Locate the cell with the specified text and output its (X, Y) center coordinate. 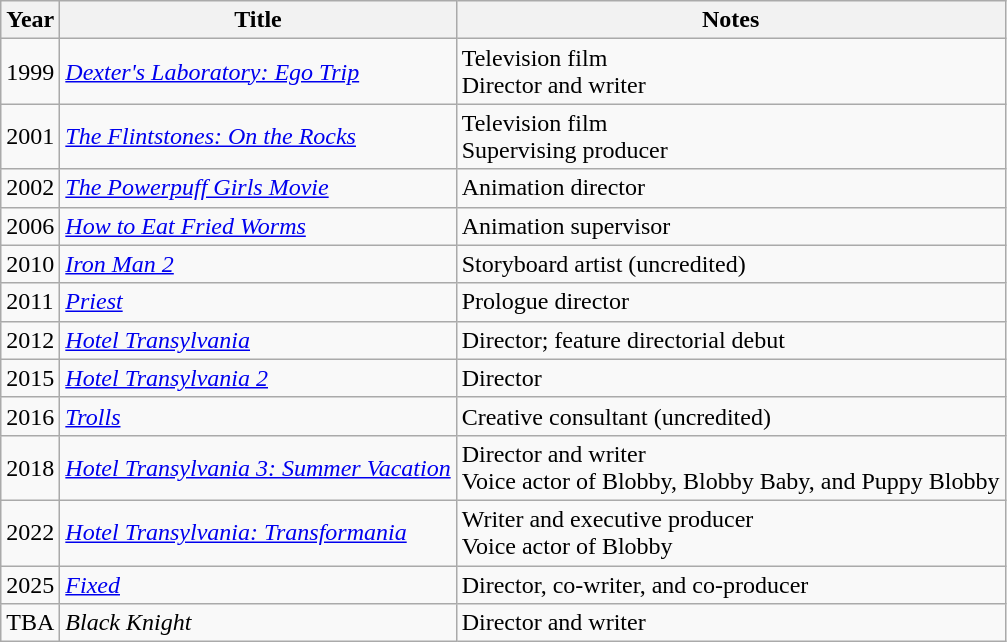
Fixed (258, 585)
Director, co-writer, and co-producer (730, 585)
Director and writerVoice actor of Blobby, Blobby Baby, and Puppy Blobby (730, 468)
2016 (30, 416)
Television filmSupervising producer (730, 136)
1999 (30, 72)
2018 (30, 468)
How to Eat Fried Worms (258, 226)
The Powerpuff Girls Movie (258, 188)
Director (730, 378)
2015 (30, 378)
Hotel Transylvania 3: Summer Vacation (258, 468)
TBA (30, 623)
Title (258, 20)
2010 (30, 264)
Black Knight (258, 623)
Animation supervisor (730, 226)
Prologue director (730, 302)
Television film Director and writer (730, 72)
Storyboard artist (uncredited) (730, 264)
2022 (30, 532)
Notes (730, 20)
Animation director (730, 188)
The Flintstones: On the Rocks (258, 136)
Hotel Transylvania 2 (258, 378)
Hotel Transylvania (258, 340)
Iron Man 2 (258, 264)
Trolls (258, 416)
Dexter's Laboratory: Ego Trip (258, 72)
2011 (30, 302)
Director and writer (730, 623)
Creative consultant (uncredited) (730, 416)
2025 (30, 585)
Priest (258, 302)
2006 (30, 226)
2002 (30, 188)
Writer and executive producerVoice actor of Blobby (730, 532)
2012 (30, 340)
Year (30, 20)
Director; feature directorial debut (730, 340)
2001 (30, 136)
Hotel Transylvania: Transformania (258, 532)
